Output the [X, Y] coordinate of the center of the cell containing the given text.  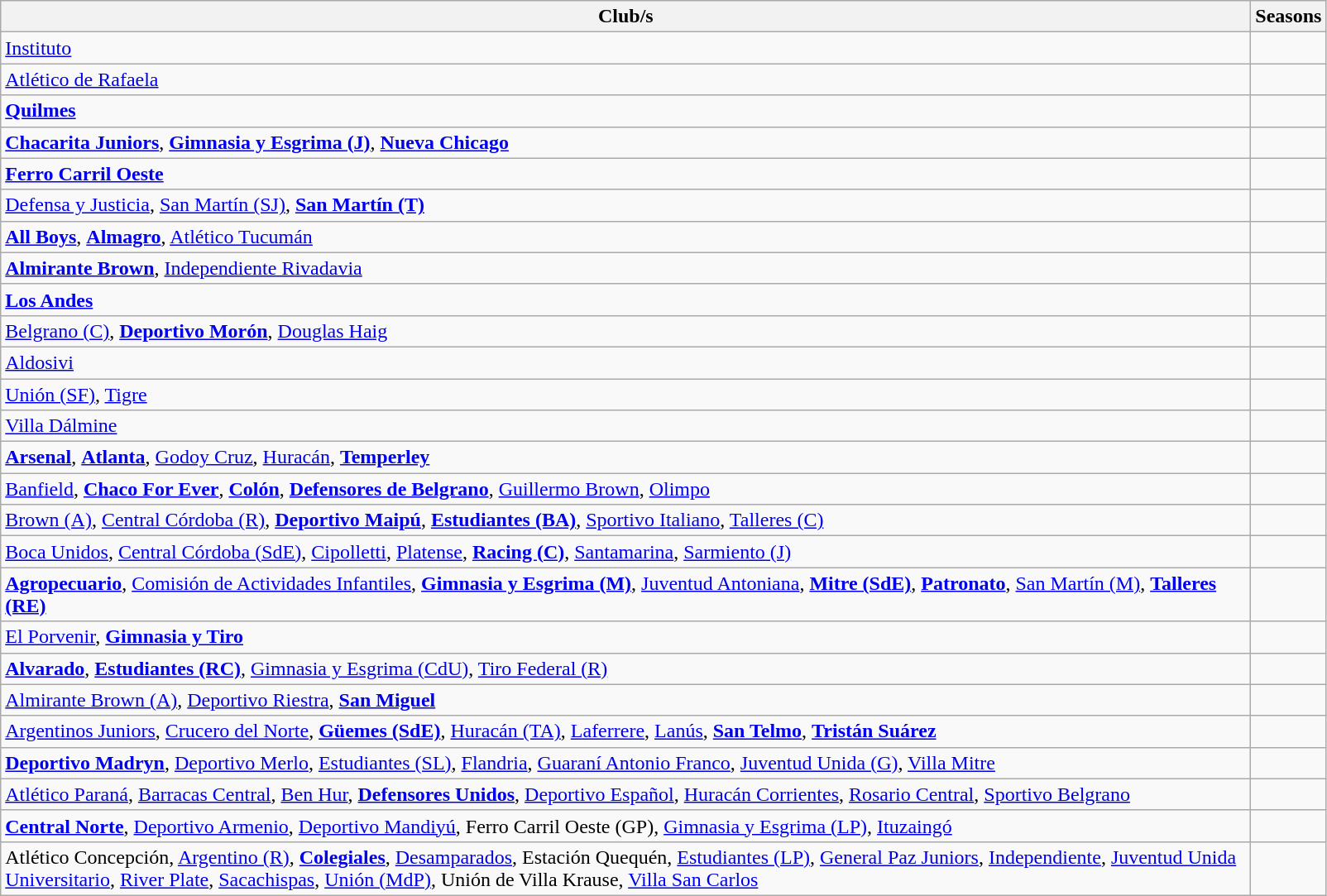
Brown (A), Central Córdoba (R), Deportivo Maipú, Estudiantes (BA), Sportivo Italiano, Talleres (C) [625, 520]
Villa Dálmine [625, 426]
Defensa y Justicia, San Martín (SJ), San Martín (T) [625, 205]
Central Norte, Deportivo Armenio, Deportivo Mandiyú, Ferro Carril Oeste (GP), Gimnasia y Esgrima (LP), Ituzaingó [625, 826]
Instituto [625, 48]
Almirante Brown, Independiente Rivadavia [625, 268]
Club/s [625, 17]
El Porvenir, Gimnasia y Tiro [625, 637]
Seasons [1289, 17]
Atlético de Rafaela [625, 79]
Banfield, Chaco For Ever, Colón, Defensores de Belgrano, Guillermo Brown, Olimpo [625, 489]
Alvarado, Estudiantes (RC), Gimnasia y Esgrima (CdU), Tiro Federal (R) [625, 668]
Arsenal, Atlanta, Godoy Cruz, Huracán, Temperley [625, 458]
Boca Unidos, Central Córdoba (SdE), Cipolletti, Platense, Racing (C), Santamarina, Sarmiento (J) [625, 552]
All Boys, Almagro, Atlético Tucumán [625, 237]
Ferro Carril Oeste [625, 174]
Belgrano (C), Deportivo Morón, Douglas Haig [625, 331]
Los Andes [625, 299]
Almirante Brown (A), Deportivo Riestra, San Miguel [625, 700]
Chacarita Juniors, Gimnasia y Esgrima (J), Nueva Chicago [625, 142]
Deportivo Madryn, Deportivo Merlo, Estudiantes (SL), Flandria, Guaraní Antonio Franco, Juventud Unida (G), Villa Mitre [625, 763]
Atlético Paraná, Barracas Central, Ben Hur, Defensores Unidos, Deportivo Español, Huracán Corrientes, Rosario Central, Sportivo Belgrano [625, 794]
Agropecuario, Comisión de Actividades Infantiles, Gimnasia y Esgrima (M), Juventud Antoniana, Mitre (SdE), Patronato, San Martín (M), Talleres (RE) [625, 594]
Unión (SF), Tigre [625, 395]
Argentinos Juniors, Crucero del Norte, Güemes (SdE), Huracán (TA), Laferrere, Lanús, San Telmo, Tristán Suárez [625, 731]
Aldosivi [625, 362]
Quilmes [625, 111]
